Output the (x, y) coordinate of the center of the cell containing the given text.  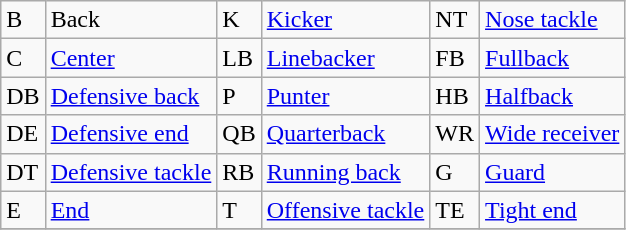
E (23, 210)
K (239, 20)
Tight end (552, 210)
WR (455, 134)
Kicker (346, 20)
End (131, 210)
T (239, 210)
Nose tackle (552, 20)
TE (455, 210)
Defensive back (131, 96)
LB (239, 58)
Back (131, 20)
NT (455, 20)
Quarterback (346, 134)
Fullback (552, 58)
DB (23, 96)
Halfback (552, 96)
Defensive tackle (131, 172)
QB (239, 134)
Center (131, 58)
RB (239, 172)
Defensive end (131, 134)
B (23, 20)
G (455, 172)
FB (455, 58)
HB (455, 96)
Wide receiver (552, 134)
Running back (346, 172)
C (23, 58)
Offensive tackle (346, 210)
Guard (552, 172)
DE (23, 134)
DT (23, 172)
Punter (346, 96)
P (239, 96)
Linebacker (346, 58)
